Return the [x, y] coordinate for the center point of the cell that contains the specified text.  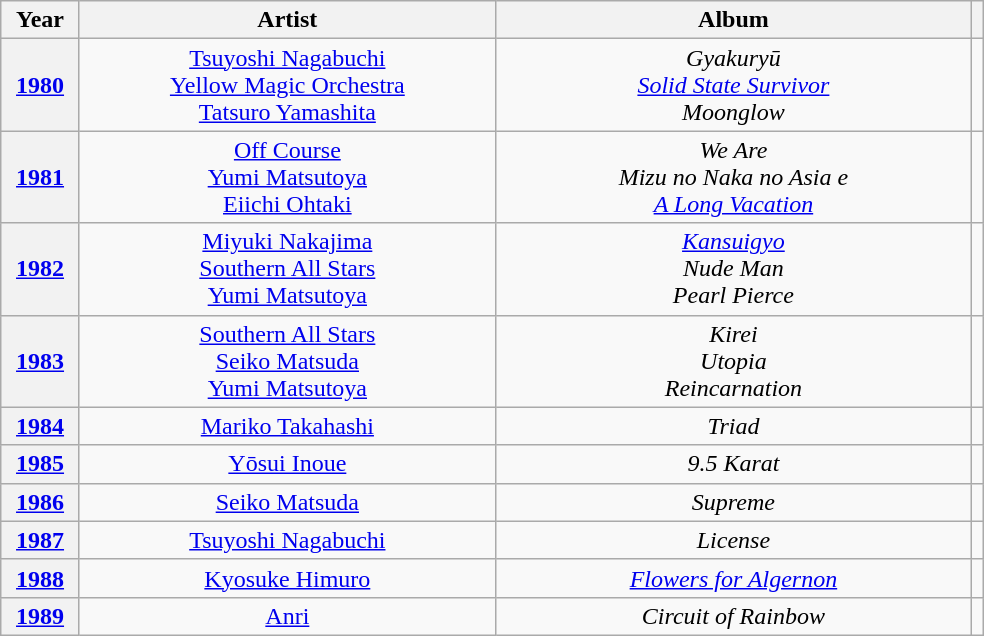
Year [40, 20]
License [733, 540]
Anri [287, 616]
Supreme [733, 502]
Artist [287, 20]
Tsuyoshi Nagabuchi [287, 540]
KansuigyoNude ManPearl Pierce [733, 269]
Mariko Takahashi [287, 426]
Yōsui Inoue [287, 464]
Tsuyoshi NagabuchiYellow Magic OrchestraTatsuro Yamashita [287, 85]
1987 [40, 540]
Flowers for Algernon [733, 578]
1980 [40, 85]
1986 [40, 502]
1981 [40, 177]
Kyosuke Himuro [287, 578]
1989 [40, 616]
GyakuryūSolid State SurvivorMoonglow [733, 85]
1985 [40, 464]
1988 [40, 578]
We AreMizu no Naka no Asia eA Long Vacation [733, 177]
1982 [40, 269]
1984 [40, 426]
Southern All StarsSeiko MatsudaYumi Matsutoya [287, 361]
Circuit of Rainbow [733, 616]
Seiko Matsuda [287, 502]
KireiUtopiaReincarnation [733, 361]
Off CourseYumi MatsutoyaEiichi Ohtaki [287, 177]
Triad [733, 426]
Album [733, 20]
1983 [40, 361]
9.5 Karat [733, 464]
Miyuki NakajimaSouthern All StarsYumi Matsutoya [287, 269]
